Detect which cell encompasses the target text, then output its [x, y] center coordinate. 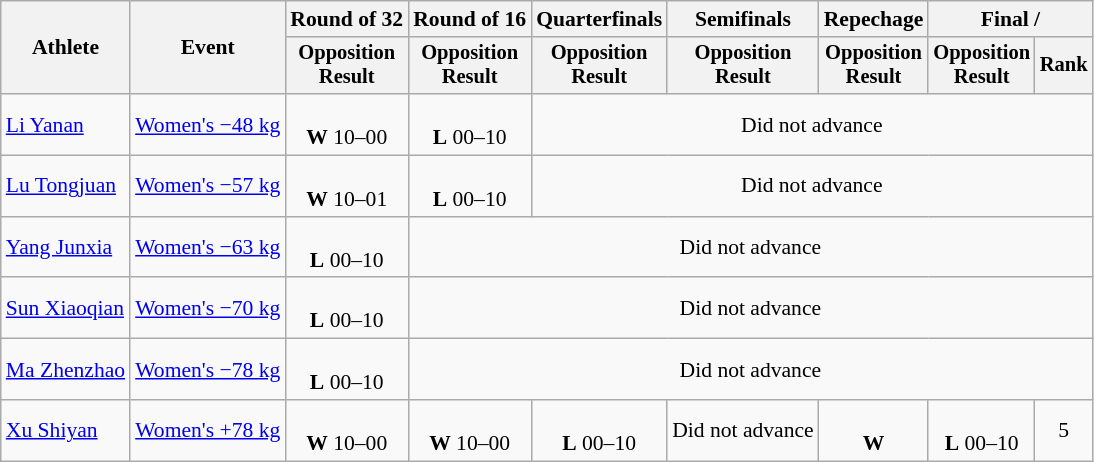
Women's −70 kg [208, 308]
Ma Zhenzhao [66, 370]
Sun Xiaoqian [66, 308]
Women's +78 kg [208, 430]
Women's −63 kg [208, 248]
Event [208, 48]
Yang Junxia [66, 248]
Quarterfinals [599, 19]
Rank [1064, 66]
Lu Tongjuan [66, 186]
Li Yanan [66, 124]
W 10–01 [346, 186]
Final / [1010, 19]
Xu Shiyan [66, 430]
Women's −57 kg [208, 186]
Semifinals [743, 19]
Repechage [874, 19]
Women's −48 kg [208, 124]
Round of 16 [470, 19]
5 [1064, 430]
Round of 32 [346, 19]
Women's −78 kg [208, 370]
Athlete [66, 48]
W [874, 430]
